From the cell containing the given text, extract its center point as [x, y] coordinate. 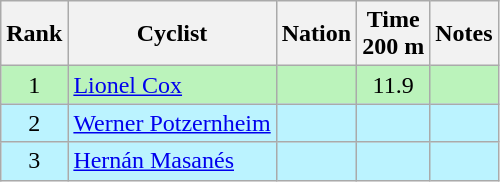
Time200 m [394, 34]
Rank [34, 34]
3 [34, 161]
Lionel Cox [172, 85]
Hernán Masanés [172, 161]
Cyclist [172, 34]
Nation [316, 34]
2 [34, 123]
11.9 [394, 85]
1 [34, 85]
Notes [464, 34]
Werner Potzernheim [172, 123]
